Return the (x, y) coordinate for the center point of the cell that contains the specified text.  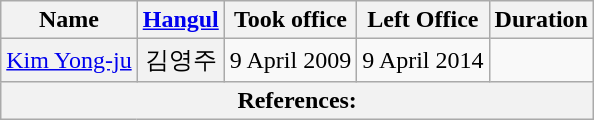
Kim Yong-ju (69, 60)
Name (69, 20)
Took office (290, 20)
김영주 (180, 60)
9 April 2014 (423, 60)
9 April 2009 (290, 60)
Left Office (423, 20)
References: (298, 100)
Hangul (180, 20)
Duration (541, 20)
